Detect which cell encompasses the target text, then output its [x, y] center coordinate. 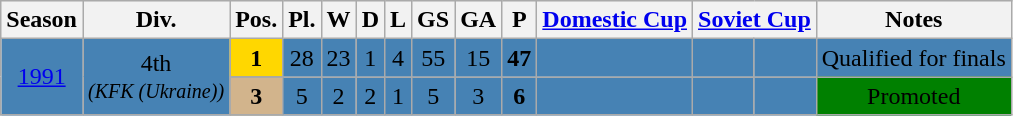
Pl. [302, 20]
Promoted [914, 96]
55 [434, 58]
6 [520, 96]
1991 [42, 77]
4 [398, 58]
Pos. [256, 20]
Qualified for finals [914, 58]
L [398, 20]
Domestic Cup [615, 20]
Season [42, 20]
23 [338, 58]
W [338, 20]
47 [520, 58]
P [520, 20]
Soviet Cup [755, 20]
28 [302, 58]
Notes [914, 20]
D [370, 20]
4th(KFK (Ukraine)) [156, 77]
GA [478, 20]
15 [478, 58]
Div. [156, 20]
GS [434, 20]
